Extract the [X, Y] coordinate from the center of the cell holding the provided text.  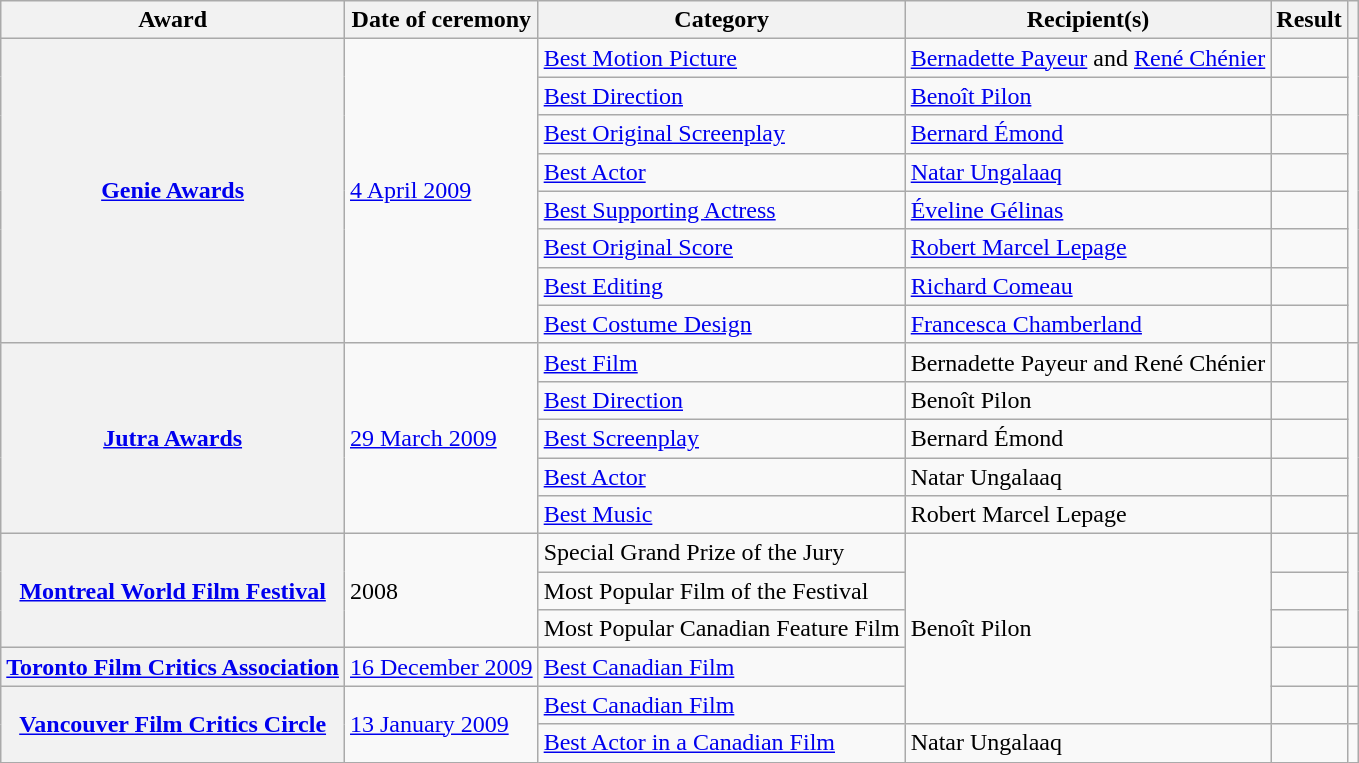
Best Editing [722, 286]
Francesca Chamberland [1088, 324]
Best Motion Picture [722, 58]
13 January 2009 [441, 724]
Award [173, 20]
Most Popular Film of the Festival [722, 591]
Montreal World Film Festival [173, 591]
Best Supporting Actress [722, 210]
Category [722, 20]
4 April 2009 [441, 191]
16 December 2009 [441, 667]
Recipient(s) [1088, 20]
Vancouver Film Critics Circle [173, 724]
Best Actor in a Canadian Film [722, 743]
Best Film [722, 362]
Jutra Awards [173, 438]
Best Music [722, 515]
Most Popular Canadian Feature Film [722, 629]
Toronto Film Critics Association [173, 667]
Result [1309, 20]
Best Original Screenplay [722, 134]
29 March 2009 [441, 438]
Best Costume Design [722, 324]
Best Original Score [722, 248]
Date of ceremony [441, 20]
Best Screenplay [722, 438]
Éveline Gélinas [1088, 210]
Richard Comeau [1088, 286]
Special Grand Prize of the Jury [722, 553]
Genie Awards [173, 191]
2008 [441, 591]
